Identify which cell holds the provided text, then report its [x, y] central coordinate. 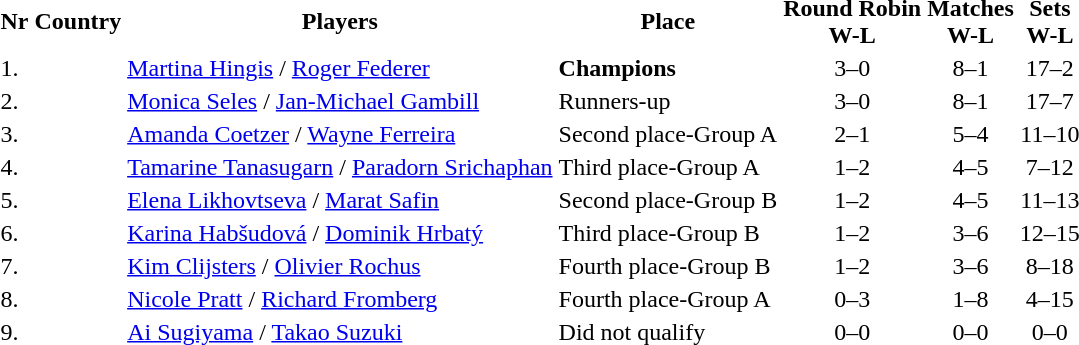
0–3 [852, 299]
Third place-Group A [668, 167]
1–8 [971, 299]
Amanda Coetzer / Wayne Ferreira [340, 134]
Elena Likhovtseva / Marat Safin [340, 200]
Fourth place-Group B [668, 266]
Champions [668, 68]
Runners-up [668, 101]
Kim Clijsters / Olivier Rochus [340, 266]
Second place-Group A [668, 134]
Fourth place-Group A [668, 299]
Nicole Pratt / Richard Fromberg [340, 299]
5–4 [971, 134]
Monica Seles / Jan-Michael Gambill [340, 101]
Martina Hingis / Roger Federer [340, 68]
Second place-Group B [668, 200]
2–1 [852, 134]
Karina Habšudová / Dominik Hrbatý [340, 233]
Third place-Group B [668, 233]
Tamarine Tanasugarn / Paradorn Srichaphan [340, 167]
